Return the (x, y) coordinate for the center point of the cell that contains the specified text.  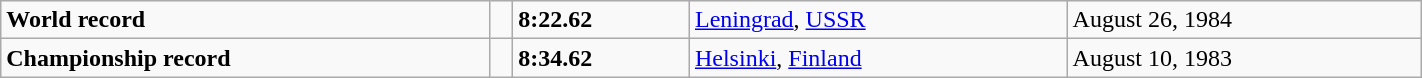
Helsinki, Finland (878, 58)
Championship record (246, 58)
8:22.62 (602, 20)
August 26, 1984 (1244, 20)
World record (246, 20)
August 10, 1983 (1244, 58)
8:34.62 (602, 58)
Leningrad, USSR (878, 20)
